Pinpoint the cell where the given text exists, returning its (X, Y) midpoint coordinate. 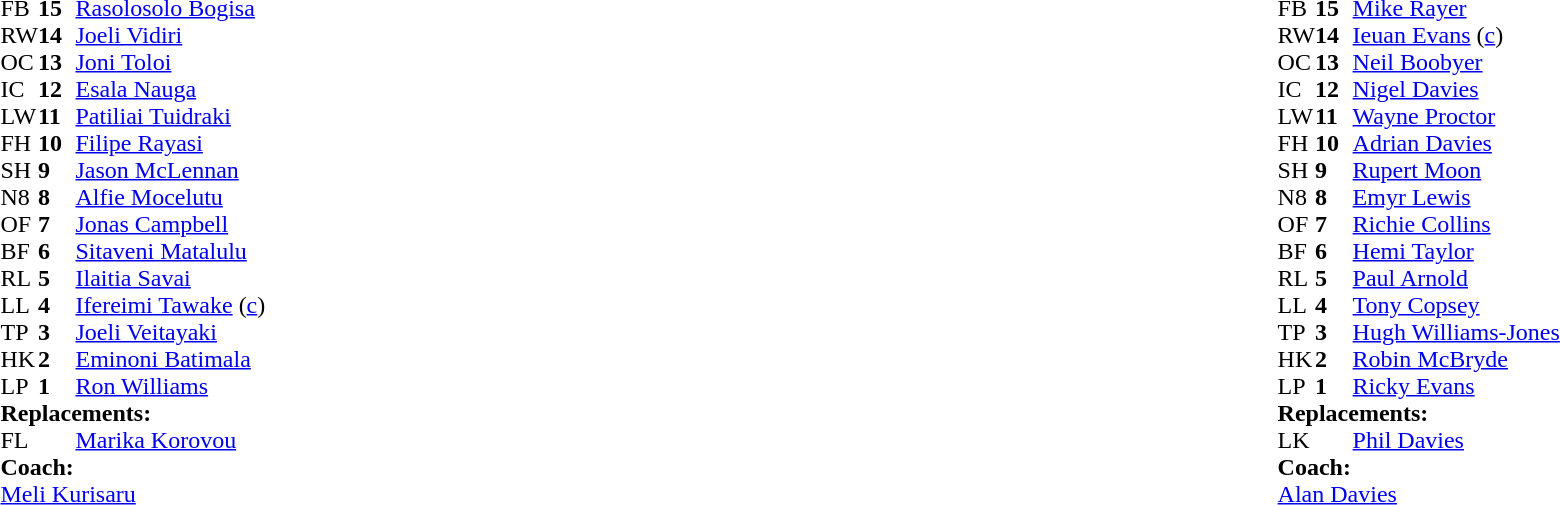
Richie Collins (1456, 224)
Alfie Mocelutu (171, 198)
Tony Copsey (1456, 306)
Joeli Veitayaki (171, 332)
Eminoni Batimala (171, 360)
Robin McBryde (1456, 360)
Adrian Davies (1456, 144)
Jonas Campbell (171, 224)
FL (19, 440)
Nigel Davies (1456, 90)
Phil Davies (1456, 440)
LK (1297, 440)
Ron Williams (171, 386)
Joeli Vidiri (171, 36)
Esala Nauga (171, 90)
Filipe Rayasi (171, 144)
Hemi Taylor (1456, 252)
Marika Korovou (171, 440)
Joni Toloi (171, 62)
Paul Arnold (1456, 278)
Sitaveni Matalulu (171, 252)
Emyr Lewis (1456, 198)
Wayne Proctor (1456, 116)
Jason McLennan (171, 170)
Ilaitia Savai (171, 278)
Ricky Evans (1456, 386)
Ifereimi Tawake (c) (171, 306)
Ieuan Evans (c) (1456, 36)
Rupert Moon (1456, 170)
Hugh Williams-Jones (1456, 332)
Neil Boobyer (1456, 62)
Patiliai Tuidraki (171, 116)
